From the cell containing the given text, extract its center point as [x, y] coordinate. 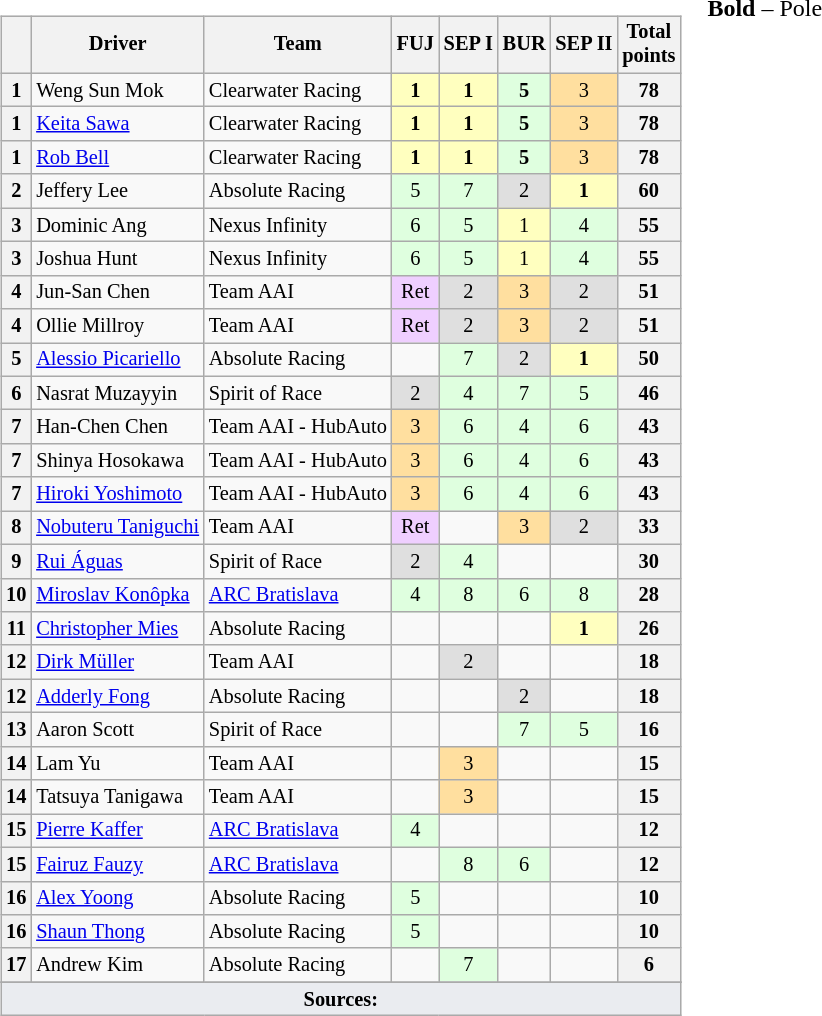
Team [298, 45]
13 [16, 730]
28 [648, 595]
Jeffery Lee [118, 191]
46 [648, 393]
Aaron Scott [118, 730]
Weng Sun Mok [118, 90]
Fairuz Fauzy [118, 864]
Nasrat Muzayyin [118, 393]
Christopher Mies [118, 629]
BUR [524, 45]
11 [16, 629]
Han-Chen Chen [118, 427]
Keita Sawa [118, 124]
Jun-San Chen [118, 292]
Tatsuya Tanigawa [118, 797]
Sources: [340, 999]
Driver [118, 45]
Dominic Ang [118, 225]
Pierre Kaffer [118, 831]
17 [16, 965]
SEP I [468, 45]
Lam Yu [118, 763]
FUJ [416, 45]
Totalpoints [648, 45]
60 [648, 191]
33 [648, 528]
Miroslav Konôpka [118, 595]
Dirk Müller [118, 662]
Joshua Hunt [118, 259]
Shaun Thong [118, 932]
50 [648, 360]
Rui Águas [118, 561]
Adderly Fong [118, 696]
SEP II [584, 45]
Rob Bell [118, 158]
9 [16, 561]
Alex Yoong [118, 898]
Andrew Kim [118, 965]
26 [648, 629]
Nobuteru Taniguchi [118, 528]
Ollie Millroy [118, 326]
30 [648, 561]
Hiroki Yoshimoto [118, 494]
Alessio Picariello [118, 360]
Shinya Hosokawa [118, 461]
